Output the (X, Y) coordinate of the center of the cell containing the given text.  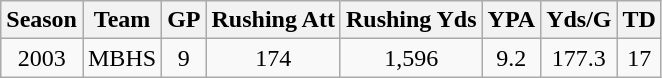
177.3 (579, 58)
2003 (42, 58)
Season (42, 20)
Rushing Att (273, 20)
MBHS (122, 58)
17 (639, 58)
YPA (512, 20)
TD (639, 20)
Team (122, 20)
GP (184, 20)
9 (184, 58)
Yds/G (579, 20)
1,596 (411, 58)
174 (273, 58)
9.2 (512, 58)
Rushing Yds (411, 20)
